From the cell containing the given text, extract its center point as [X, Y] coordinate. 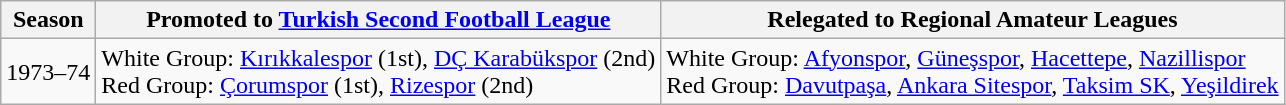
White Group: Afyonspor, Güneşspor, Hacettepe, NazillisporRed Group: Davutpaşa, Ankara Sitespor, Taksim SK, Yeşildirek [972, 72]
Season [48, 20]
Relegated to Regional Amateur Leagues [972, 20]
1973–74 [48, 72]
White Group: Kırıkkalespor (1st), DÇ Karabükspor (2nd)Red Group: Çorumspor (1st), Rizespor (2nd) [378, 72]
Promoted to Turkish Second Football League [378, 20]
